Locate the cell with the specified text and output its [X, Y] center coordinate. 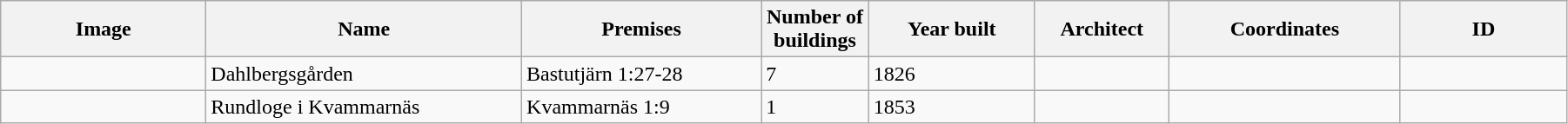
Coordinates [1284, 29]
Kvammarnäs 1:9 [642, 107]
Dahlbergsgården [364, 74]
1826 [952, 74]
Year built [952, 29]
1853 [952, 107]
Architect [1102, 29]
Number ofbuildings [815, 29]
ID [1483, 29]
Name [364, 29]
7 [815, 74]
Bastutjärn 1:27-28 [642, 74]
Premises [642, 29]
Image [104, 29]
1 [815, 107]
Rundloge i Kvammarnäs [364, 107]
